Search for the cell housing the specified text and yield its [x, y] center coordinate. 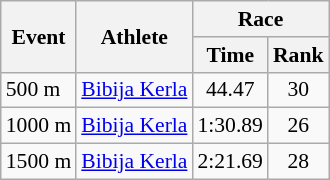
1:30.89 [230, 126]
500 m [38, 90]
2:21.69 [230, 162]
Race [260, 19]
1000 m [38, 126]
44.47 [230, 90]
26 [298, 126]
Athlete [134, 36]
Event [38, 36]
1500 m [38, 162]
28 [298, 162]
Time [230, 55]
Rank [298, 55]
30 [298, 90]
